From the cell containing the given text, extract its center point as (X, Y) coordinate. 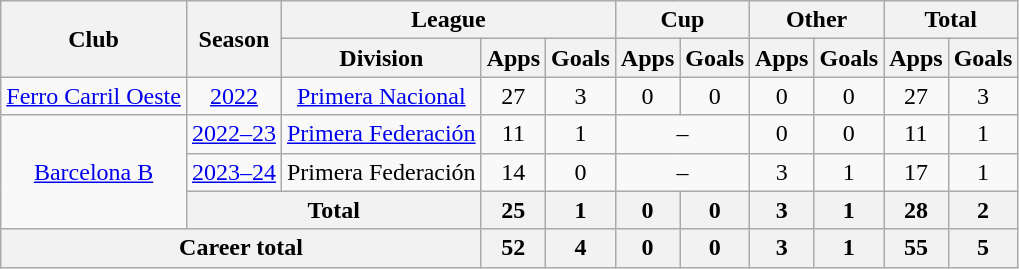
Season (234, 39)
Club (94, 39)
Barcelona B (94, 172)
55 (916, 248)
2022–23 (234, 134)
14 (513, 172)
17 (916, 172)
5 (983, 248)
Cup (682, 20)
2022 (234, 96)
Ferro Carril Oeste (94, 96)
2 (983, 210)
4 (581, 248)
Primera Nacional (381, 96)
League (448, 20)
Career total (241, 248)
52 (513, 248)
2023–24 (234, 172)
Other (817, 20)
Division (381, 58)
25 (513, 210)
28 (916, 210)
